Capture the cell that displays the provided text and extract its [X, Y] central coordinate. 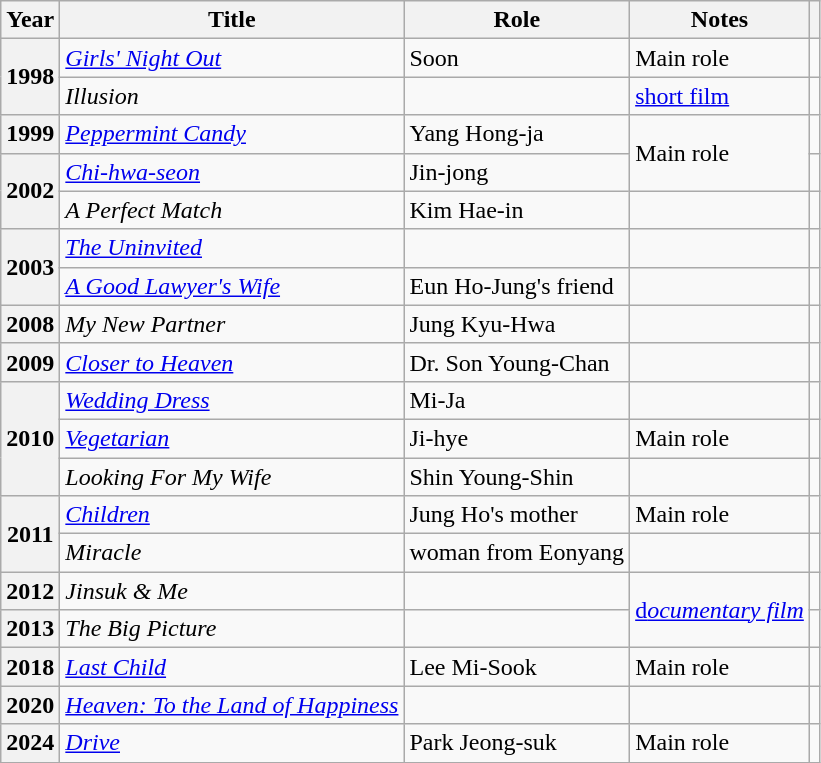
Mi-Ja [517, 400]
Last Child [232, 667]
documentary film [720, 610]
Park Jeong-suk [517, 743]
2013 [30, 629]
Jin-jong [517, 172]
Vegetarian [232, 438]
Looking For My Wife [232, 477]
A Perfect Match [232, 210]
The Big Picture [232, 629]
2012 [30, 591]
My New Partner [232, 324]
Girls' Night Out [232, 58]
Title [232, 20]
Kim Hae-in [517, 210]
2009 [30, 362]
2010 [30, 438]
Eun Ho-Jung's friend [517, 286]
1998 [30, 77]
Role [517, 20]
Yang Hong-ja [517, 134]
Closer to Heaven [232, 362]
2003 [30, 267]
Children [232, 515]
Illusion [232, 96]
Soon [517, 58]
2018 [30, 667]
Jung Kyu-Hwa [517, 324]
woman from Eonyang [517, 553]
Jinsuk & Me [232, 591]
Shin Young-Shin [517, 477]
Lee Mi-Sook [517, 667]
The Uninvited [232, 248]
Dr. Son Young-Chan [517, 362]
Wedding Dress [232, 400]
Peppermint Candy [232, 134]
2008 [30, 324]
2011 [30, 534]
2020 [30, 705]
Year [30, 20]
Drive [232, 743]
Chi-hwa-seon [232, 172]
Jung Ho's mother [517, 515]
1999 [30, 134]
Notes [720, 20]
Heaven: To the Land of Happiness [232, 705]
Ji-hye [517, 438]
short film [720, 96]
2024 [30, 743]
Miracle [232, 553]
A Good Lawyer's Wife [232, 286]
2002 [30, 191]
